Extract the (x, y) coordinate from the center of the cell holding the provided text.  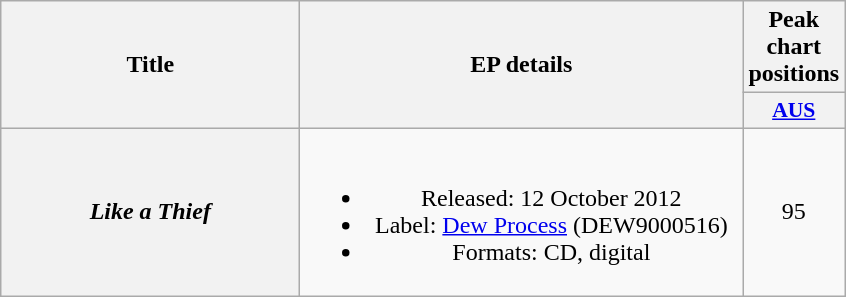
Released: 12 October 2012Label: Dew Process (DEW9000516)Formats: CD, digital (522, 212)
Title (150, 65)
EP details (522, 65)
Peak chart positions (794, 47)
95 (794, 212)
AUS (794, 111)
Like a Thief (150, 212)
